Search for the cell housing the specified text and yield its (x, y) center coordinate. 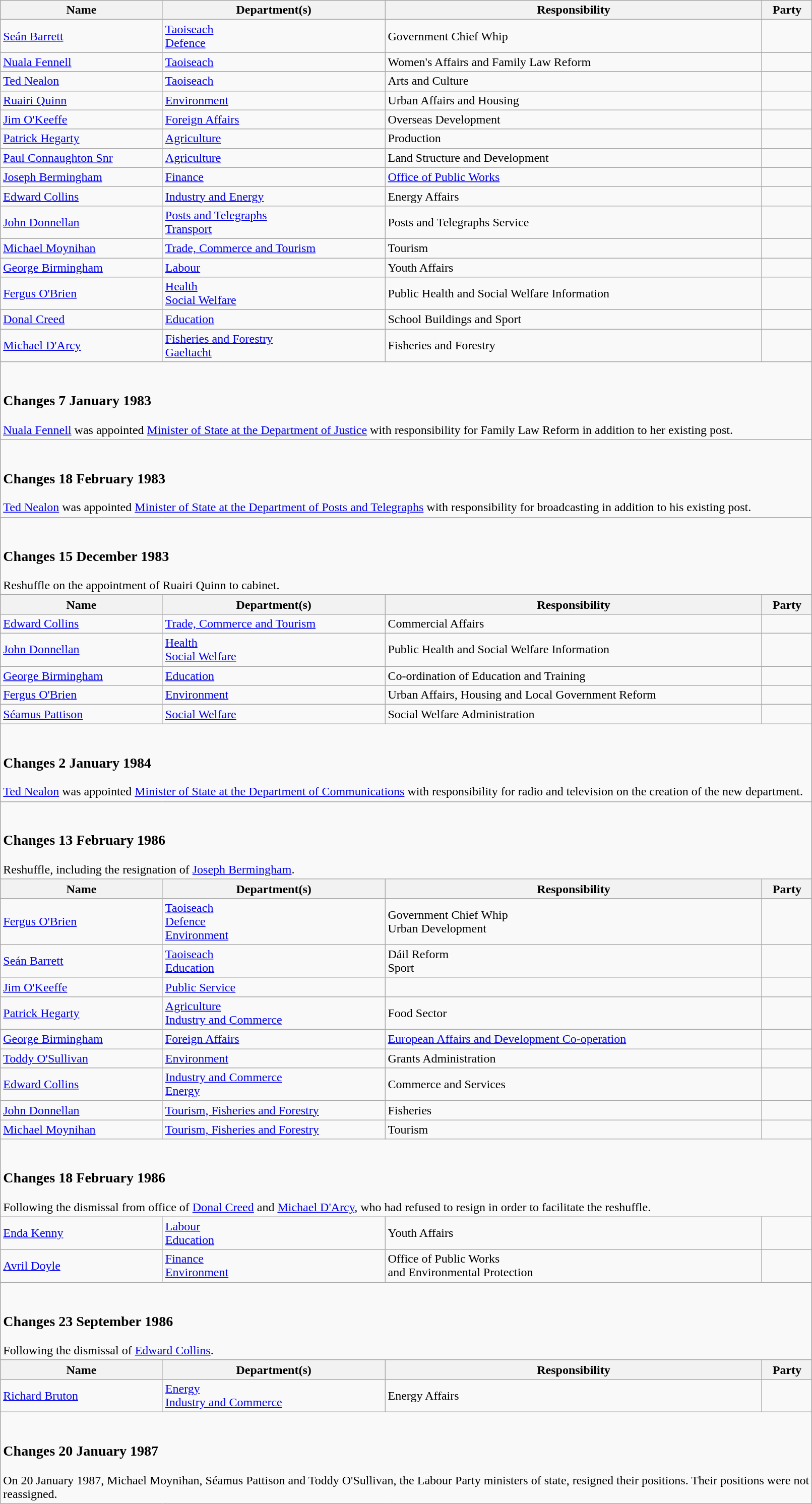
Land Structure and Development (574, 158)
Finance (274, 177)
Urban Affairs, Housing and Local Government Reform (574, 695)
Enda Kenny (82, 1233)
Changes 23 September 1986Following the dismissal of Edward Collins. (406, 1321)
Commercial Affairs (574, 623)
Joseph Bermingham (82, 177)
Labour (274, 268)
European Affairs and Development Co-operation (574, 1039)
TaoiseachDefenceEnvironment (274, 921)
Food Sector (574, 1013)
Production (574, 139)
Social Welfare (274, 714)
Women's Affairs and Family Law Reform (574, 62)
Changes 15 December 1983Reshuffle on the appointment of Ruairi Quinn to cabinet. (406, 556)
Government Chief WhipUrban Development (574, 921)
Changes 13 February 1986Reshuffle, including the resignation of Joseph Bermingham. (406, 840)
Ted Nealon (82, 81)
School Buildings and Sport (574, 320)
Dáil ReformSport (574, 961)
Grants Administration (574, 1058)
Industry and CommerceEnergy (274, 1085)
Urban Affairs and Housing (574, 100)
Toddy O'Sullivan (82, 1058)
Fisheries and ForestryGaeltacht (274, 346)
Social Welfare Administration (574, 714)
Posts and TelegraphsTransport (274, 222)
LabourEducation (274, 1233)
Commerce and Services (574, 1085)
Co-ordination of Education and Training (574, 676)
Ruairi Quinn (82, 100)
Government Chief Whip (574, 36)
Arts and Culture (574, 81)
TaoiseachDefence (274, 36)
Posts and Telegraphs Service (574, 222)
Avril Doyle (82, 1266)
Donal Creed (82, 320)
Fisheries (574, 1110)
Richard Bruton (82, 1395)
Séamus Pattison (82, 714)
EnergyIndustry and Commerce (274, 1395)
AgricultureIndustry and Commerce (274, 1013)
Industry and Energy (274, 196)
Overseas Development (574, 119)
Office of Public Worksand Environmental Protection (574, 1266)
FinanceEnvironment (274, 1266)
Fisheries and Forestry (574, 346)
Nuala Fennell (82, 62)
Public Service (274, 987)
Michael D'Arcy (82, 346)
Paul Connaughton Snr (82, 158)
Office of Public Works (574, 177)
TaoiseachEducation (274, 961)
